Return [x, y] of the center of cell containing provided text 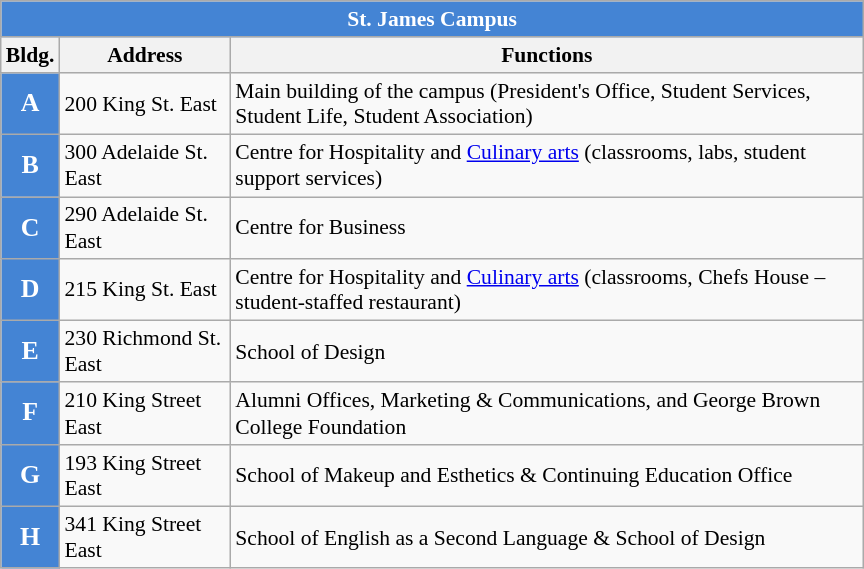
Centre for Business [546, 228]
300 Adelaide St. East [144, 166]
Centre for Hospitality and Culinary arts (classrooms, Chefs House – student-staffed restaurant) [546, 290]
B [30, 166]
H [30, 538]
Bldg. [30, 55]
Centre for Hospitality and Culinary arts (classrooms, labs, student support services) [546, 166]
210 King Street East [144, 414]
215 King St. East [144, 290]
193 King Street East [144, 476]
School of English as a Second Language & School of Design [546, 538]
Address [144, 55]
290 Adelaide St. East [144, 228]
230 Richmond St. East [144, 352]
Main building of the campus (President's Office, Student Services, Student Life, Student Association) [546, 104]
A [30, 104]
F [30, 414]
200 King St. East [144, 104]
Alumni Offices, Marketing & Communications, and George Brown College Foundation [546, 414]
C [30, 228]
D [30, 290]
Functions [546, 55]
School of Makeup and Esthetics & Continuing Education Office [546, 476]
St. James Campus [432, 19]
School of Design [546, 352]
341 King Street East [144, 538]
G [30, 476]
E [30, 352]
